Capture the cell that displays the provided text and extract its (x, y) central coordinate. 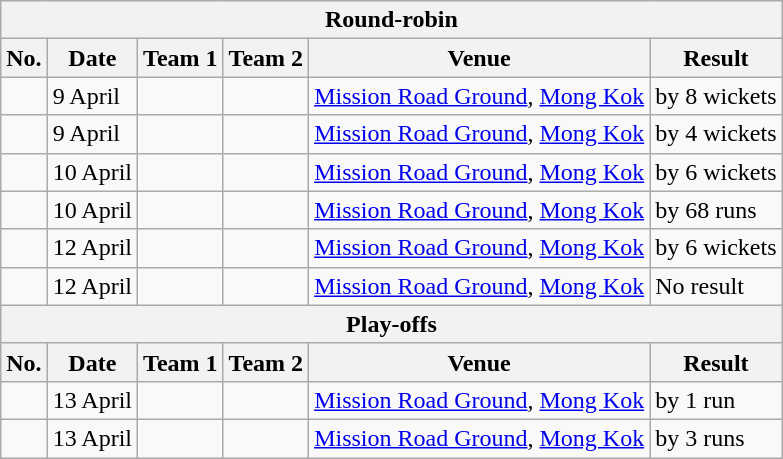
No result (716, 286)
Play-offs (392, 324)
by 68 runs (716, 210)
Round-robin (392, 20)
by 8 wickets (716, 96)
by 4 wickets (716, 134)
by 3 runs (716, 438)
by 1 run (716, 400)
